Scan for the cell matching the given text and deliver its [X, Y] coordinate at center. 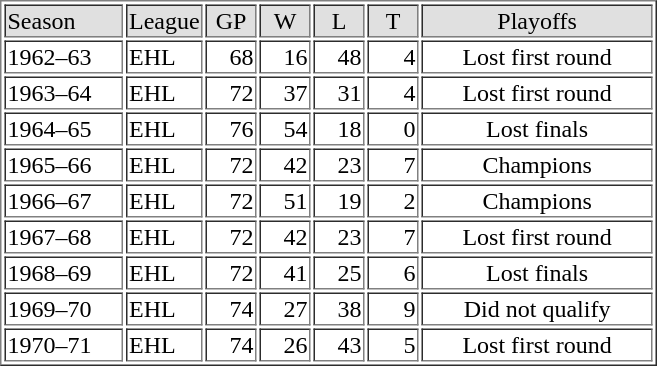
18 [340, 128]
T [394, 20]
9 [394, 308]
1962–63 [63, 56]
41 [286, 272]
League [164, 20]
1963–64 [63, 92]
1965–66 [63, 164]
37 [286, 92]
19 [340, 200]
38 [340, 308]
GP [232, 20]
48 [340, 56]
6 [394, 272]
25 [340, 272]
26 [286, 344]
L [340, 20]
W [286, 20]
2 [394, 200]
5 [394, 344]
54 [286, 128]
1969–70 [63, 308]
68 [232, 56]
51 [286, 200]
1964–65 [63, 128]
76 [232, 128]
27 [286, 308]
31 [340, 92]
0 [394, 128]
1968–69 [63, 272]
16 [286, 56]
1967–68 [63, 236]
1970–71 [63, 344]
43 [340, 344]
Did not qualify [538, 308]
Playoffs [538, 20]
1966–67 [63, 200]
Season [63, 20]
